Locate the cell with the specified text and output its (x, y) center coordinate. 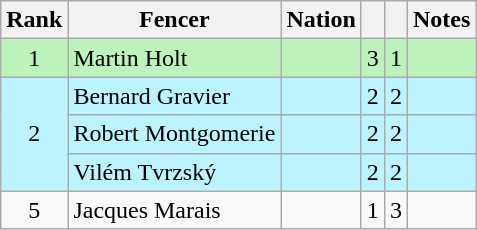
Vilém Tvrzský (174, 172)
Robert Montgomerie (174, 134)
Rank (34, 20)
Bernard Gravier (174, 96)
5 (34, 210)
Nation (321, 20)
Jacques Marais (174, 210)
Fencer (174, 20)
Martin Holt (174, 58)
Notes (441, 20)
